Return [x, y] of the center of cell containing provided text 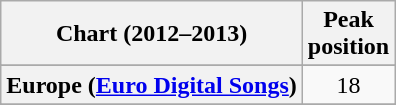
Peakposition [348, 34]
18 [348, 85]
Chart (2012–2013) [152, 34]
Europe (Euro Digital Songs) [152, 85]
